Find where the given text appears and provide that cell's center as (X, Y) coordinate. 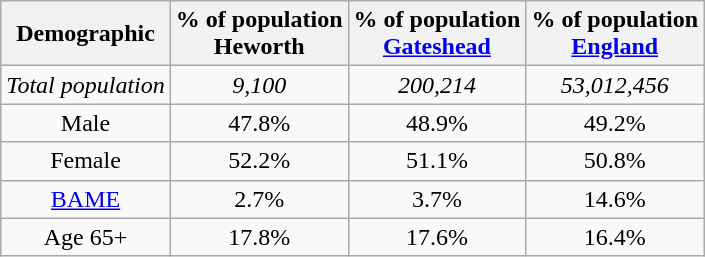
BAME (86, 199)
53,012,456 (615, 85)
Total population (86, 85)
17.8% (259, 237)
% of populationGateshead (437, 34)
52.2% (259, 161)
48.9% (437, 123)
200,214 (437, 85)
2.7% (259, 199)
17.6% (437, 237)
47.8% (259, 123)
49.2% (615, 123)
3.7% (437, 199)
Female (86, 161)
% of populationHeworth (259, 34)
16.4% (615, 237)
Age 65+ (86, 237)
51.1% (437, 161)
Male (86, 123)
9,100 (259, 85)
Demographic (86, 34)
50.8% (615, 161)
% of populationEngland (615, 34)
14.6% (615, 199)
